Determine the [x, y] coordinate at the center of the cell enclosing the given text.  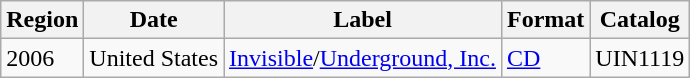
Format [545, 20]
Region [42, 20]
2006 [42, 58]
Label [363, 20]
United States [154, 58]
Invisible/Underground, Inc. [363, 58]
CD [545, 58]
Catalog [640, 20]
Date [154, 20]
UIN1119 [640, 58]
